For the text-containing cell, return its midpoint in (X, Y) coordinate format. 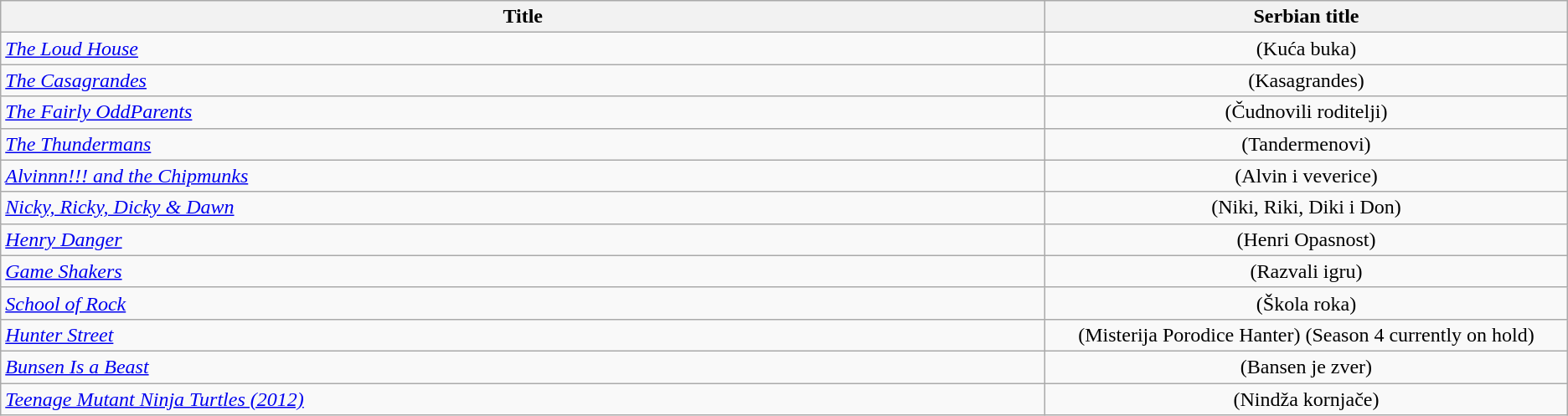
Teenage Mutant Ninja Turtles (2012) (523, 399)
Alvinnn!!! and the Chipmunks (523, 176)
Title (523, 17)
Hunter Street (523, 335)
Nicky, Ricky, Dicky & Dawn (523, 208)
The Loud House (523, 49)
(Misterija Porodice Hanter) (Season 4 currently on hold) (1307, 335)
School of Rock (523, 303)
(Alvin i veverice) (1307, 176)
(Bansen je zver) (1307, 367)
The Casagrandes (523, 80)
(Tandermenovi) (1307, 144)
Game Shakers (523, 271)
(Škola roka) (1307, 303)
Serbian title (1307, 17)
Henry Danger (523, 239)
(Razvali igru) (1307, 271)
The Fairly OddParents (523, 112)
The Thundermans (523, 144)
(Henri Opasnost) (1307, 239)
(Čudnovili roditelji) (1307, 112)
(Kasagrandes) (1307, 80)
(Kuća buka) (1307, 49)
Bunsen Is a Beast (523, 367)
(Nindža kornjače) (1307, 399)
(Niki, Riki, Diki i Don) (1307, 208)
